Extract the (X, Y) coordinate from the center of the cell holding the provided text.  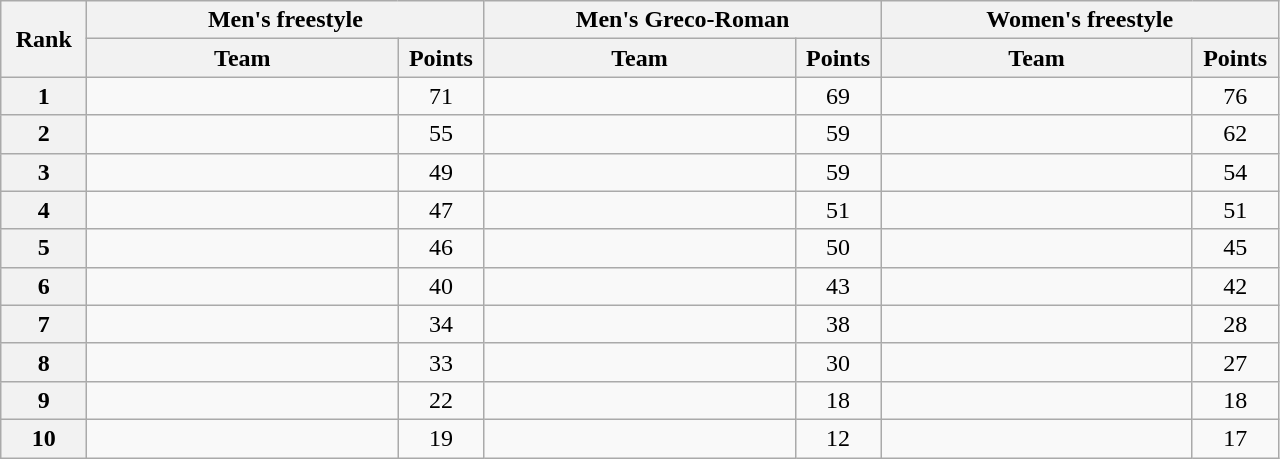
55 (441, 134)
27 (1235, 362)
5 (44, 248)
4 (44, 210)
6 (44, 286)
1 (44, 96)
12 (838, 438)
19 (441, 438)
8 (44, 362)
Rank (44, 39)
Men's Greco-Roman (682, 20)
69 (838, 96)
54 (1235, 172)
62 (1235, 134)
40 (441, 286)
17 (1235, 438)
33 (441, 362)
Women's freestyle (1080, 20)
Men's freestyle (286, 20)
50 (838, 248)
2 (44, 134)
42 (1235, 286)
7 (44, 324)
38 (838, 324)
45 (1235, 248)
76 (1235, 96)
22 (441, 400)
3 (44, 172)
71 (441, 96)
28 (1235, 324)
47 (441, 210)
34 (441, 324)
43 (838, 286)
9 (44, 400)
10 (44, 438)
49 (441, 172)
30 (838, 362)
46 (441, 248)
